Identify which cell holds the provided text, then report its (X, Y) central coordinate. 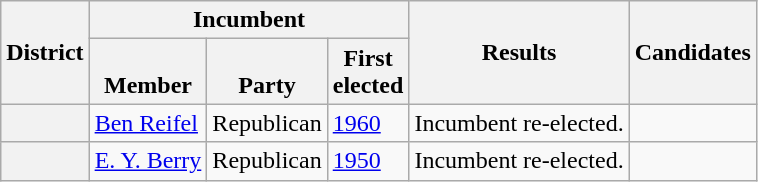
District (45, 52)
E. Y. Berry (148, 161)
Incumbent (249, 20)
1960 (368, 123)
1950 (368, 161)
Member (148, 72)
Ben Reifel (148, 123)
Party (267, 72)
Candidates (692, 52)
Firstelected (368, 72)
Results (519, 52)
